Output the [x, y] coordinate of the center of the cell containing the given text.  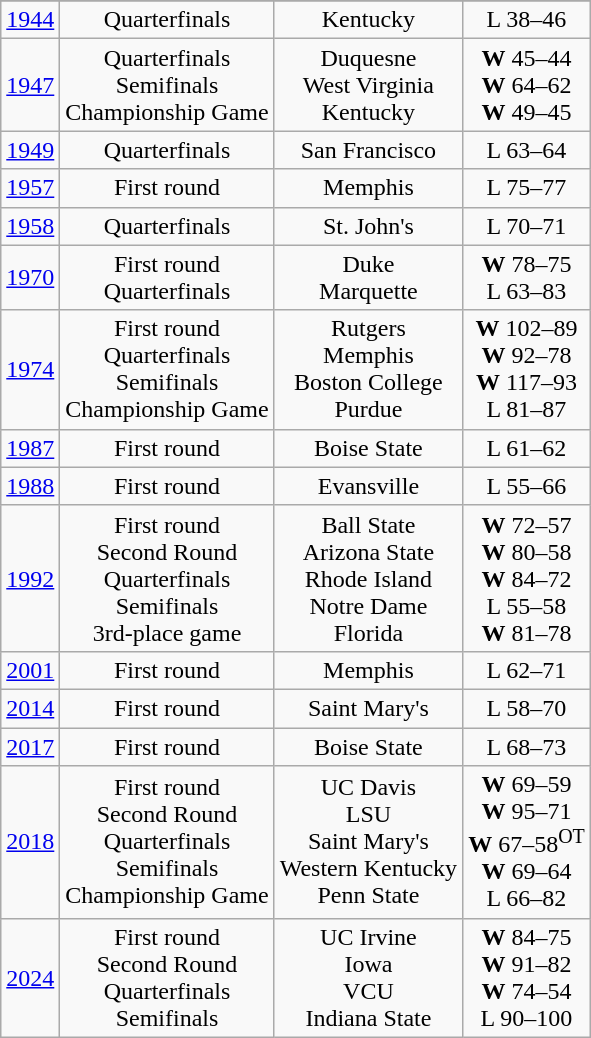
1957 [30, 188]
1970 [30, 278]
First roundSecond RoundQuarterfinalsSemifinalsChampionship Game [167, 842]
1958 [30, 226]
UC IrvineIowaVCUIndiana State [368, 978]
2018 [30, 842]
DuquesneWest VirginiaKentucky [368, 85]
2014 [30, 708]
W 78–75L 63–83 [527, 278]
Saint Mary's [368, 708]
First roundSecond RoundQuarterfinalsSemifinals [167, 978]
1974 [30, 370]
W 45–44W 64–62W 49–45 [527, 85]
First roundQuarterfinalsSemifinalsChampionship Game [167, 370]
1944 [30, 20]
1992 [30, 578]
QuarterfinalsSemifinalsChampionship Game [167, 85]
2017 [30, 747]
UC DavisLSUSaint Mary'sWestern KentuckyPenn State [368, 842]
L 55–66 [527, 486]
1947 [30, 85]
L 63–64 [527, 150]
L 62–71 [527, 670]
L 61–62 [527, 448]
W 102–89W 92–78W 117–93L 81–87 [527, 370]
W 69–59W 95–71W 67–58OTW 69–64L 66–82 [527, 842]
1988 [30, 486]
L 70–71 [527, 226]
W 72–57W 80–58W 84–72L 55–58W 81–78 [527, 578]
Evansville [368, 486]
L 38–46 [527, 20]
L 68–73 [527, 747]
Kentucky [368, 20]
2024 [30, 978]
St. John's [368, 226]
L 75–77 [527, 188]
1949 [30, 150]
First roundQuarterfinals [167, 278]
2001 [30, 670]
Ball StateArizona StateRhode IslandNotre DameFlorida [368, 578]
W 84–75W 91–82W 74–54L 90–100 [527, 978]
RutgersMemphisBoston CollegePurdue [368, 370]
First roundSecond RoundQuarterfinalsSemifinals3rd-place game [167, 578]
L 58–70 [527, 708]
1987 [30, 448]
San Francisco [368, 150]
DukeMarquette [368, 278]
